Locate the cell with the specified text and output its [X, Y] center coordinate. 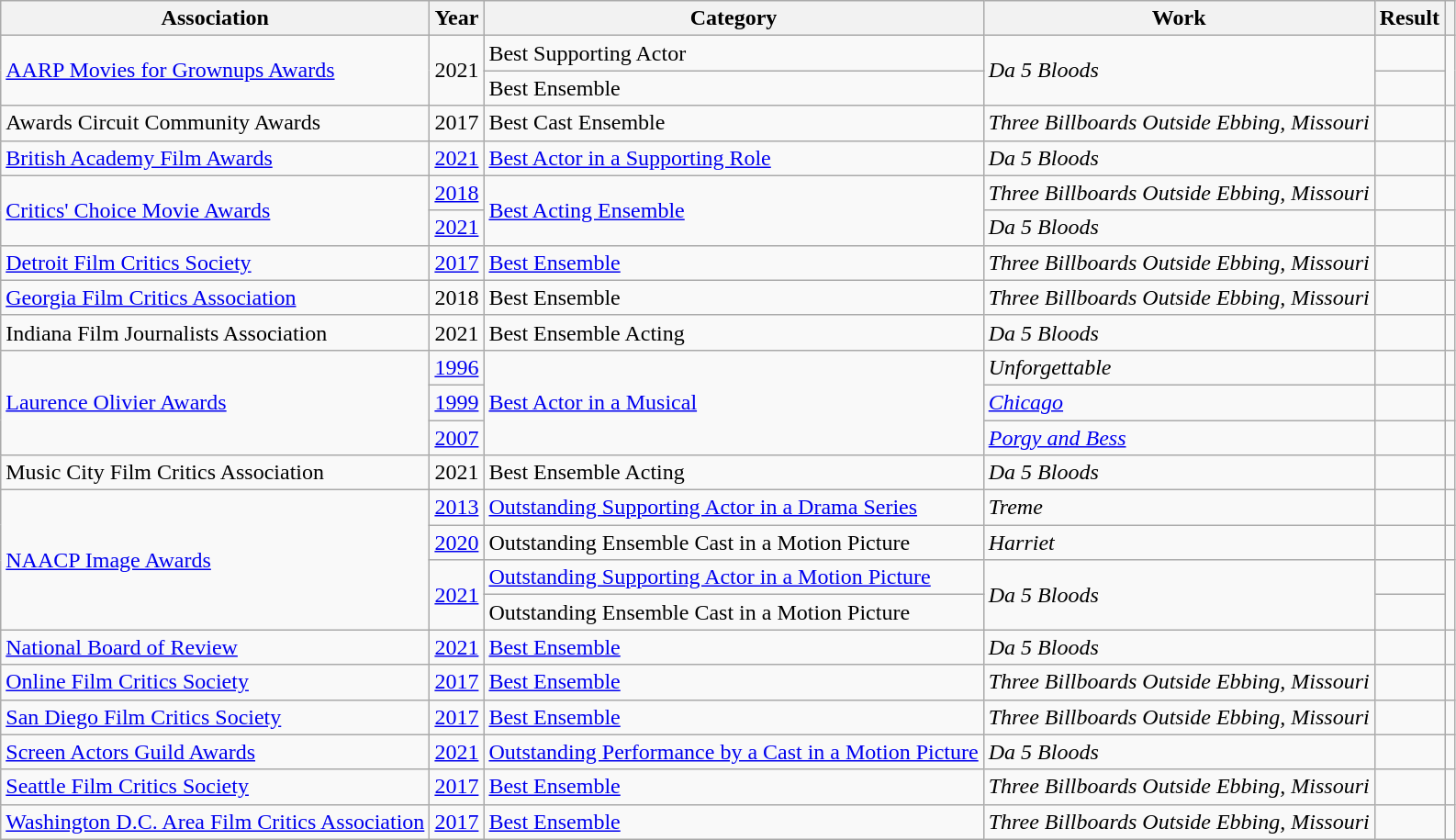
Work [1179, 18]
2013 [457, 508]
Outstanding Performance by a Cast in a Motion Picture [734, 752]
Detroit Film Critics Society [215, 263]
Washington D.C. Area Film Critics Association [215, 822]
Outstanding Supporting Actor in a Motion Picture [734, 577]
Best Acting Ensemble [734, 210]
2007 [457, 438]
Harriet [1179, 543]
Indiana Film Journalists Association [215, 332]
Outstanding Supporting Actor in a Drama Series [734, 508]
NAACP Image Awards [215, 560]
1996 [457, 367]
Porgy and Bess [1179, 438]
National Board of Review [215, 647]
Music City Film Critics Association [215, 473]
Chicago [1179, 402]
2020 [457, 543]
Critics' Choice Movie Awards [215, 210]
Best Supporting Actor [734, 53]
Georgia Film Critics Association [215, 297]
British Academy Film Awards [215, 158]
Online Film Critics Society [215, 682]
Best Actor in a Musical [734, 402]
Awards Circuit Community Awards [215, 123]
Result [1409, 18]
Treme [1179, 508]
Seattle Film Critics Society [215, 787]
Best Actor in a Supporting Role [734, 158]
Screen Actors Guild Awards [215, 752]
Year [457, 18]
Unforgettable [1179, 367]
Laurence Olivier Awards [215, 402]
1999 [457, 402]
Category [734, 18]
AARP Movies for Grownups Awards [215, 71]
Best Cast Ensemble [734, 123]
Association [215, 18]
San Diego Film Critics Society [215, 717]
